Provide the [x, y] coordinate of the cell's center where the given text is located.  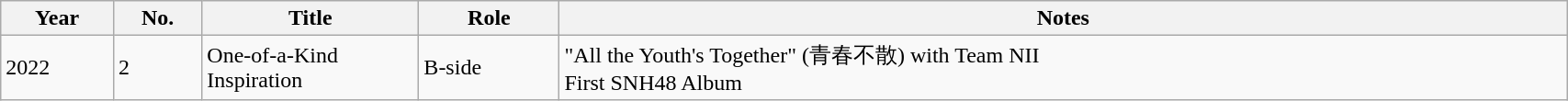
"All the Youth's Together" (青春不散) with Team NIIFirst SNH48 Album [1064, 68]
Year [57, 18]
Role [489, 18]
2 [157, 68]
Notes [1064, 18]
B-side [489, 68]
2022 [57, 68]
No. [157, 18]
One-of-a-Kind Inspiration [310, 68]
Title [310, 18]
